Find where the given text appears and provide that cell's center as (X, Y) coordinate. 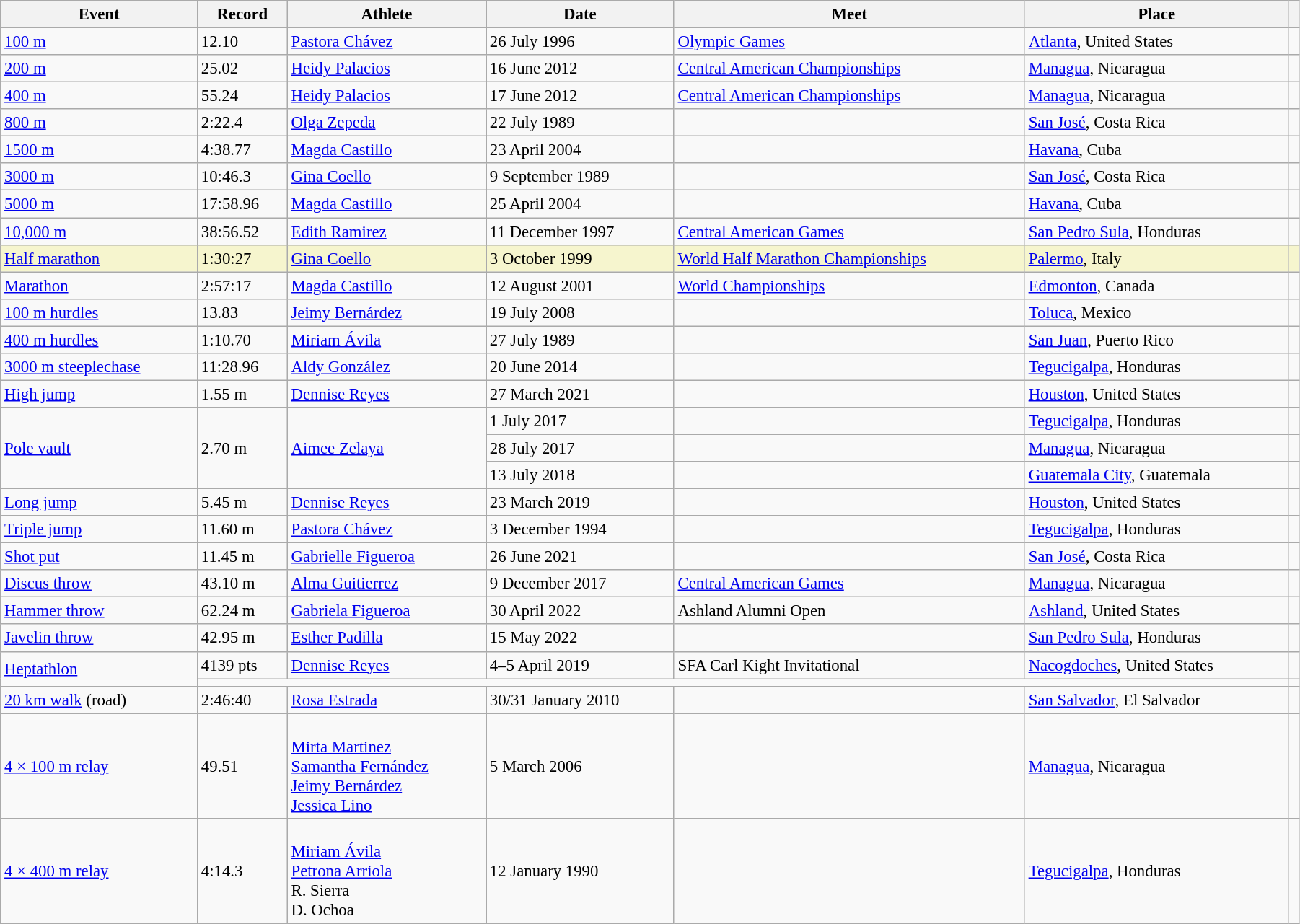
17 June 2012 (580, 96)
Aimee Zelaya (387, 449)
Rosa Estrada (387, 700)
Gabrielle Figueroa (387, 557)
Ashland Alumni Open (849, 611)
1500 m (100, 150)
3000 m steeplechase (100, 367)
26 July 1996 (580, 42)
400 m hurdles (100, 340)
Discus throw (100, 584)
20 June 2014 (580, 367)
30 April 2022 (580, 611)
Pole vault (100, 449)
4 × 100 m relay (100, 766)
Heptathlon (100, 669)
2.70 m (242, 449)
Shot put (100, 557)
12.10 (242, 42)
30/31 January 2010 (580, 700)
4 × 400 m relay (100, 871)
400 m (100, 96)
Place (1156, 14)
5000 m (100, 204)
16 June 2012 (580, 69)
11.45 m (242, 557)
42.95 m (242, 638)
Hammer throw (100, 611)
100 m hurdles (100, 312)
1:30:27 (242, 258)
Palermo, Italy (1156, 258)
25 April 2004 (580, 204)
Edith Ramirez (387, 232)
20 km walk (road) (100, 700)
World Half Marathon Championships (849, 258)
5 March 2006 (580, 766)
San Salvador, El Salvador (1156, 700)
62.24 m (242, 611)
5.45 m (242, 503)
1 July 2017 (580, 421)
55.24 (242, 96)
Alma Guitierrez (387, 584)
200 m (100, 69)
Javelin throw (100, 638)
Meet (849, 14)
Aldy González (387, 367)
Olga Zepeda (387, 123)
38:56.52 (242, 232)
Long jump (100, 503)
10:46.3 (242, 177)
Guatemala City, Guatemala (1156, 475)
3 October 1999 (580, 258)
22 July 1989 (580, 123)
SFA Carl Kight Invitational (849, 665)
43.10 m (242, 584)
Nacogdoches, United States (1156, 665)
12 August 2001 (580, 286)
13.83 (242, 312)
2:57:17 (242, 286)
49.51 (242, 766)
1.55 m (242, 394)
23 March 2019 (580, 503)
Ashland, United States (1156, 611)
13 July 2018 (580, 475)
12 January 1990 (580, 871)
Toluca, Mexico (1156, 312)
San Juan, Puerto Rico (1156, 340)
28 July 2017 (580, 448)
3000 m (100, 177)
27 March 2021 (580, 394)
Jeimy Bernárdez (387, 312)
11.60 m (242, 529)
Edmonton, Canada (1156, 286)
World Championships (849, 286)
25.02 (242, 69)
2:22.4 (242, 123)
Olympic Games (849, 42)
Athlete (387, 14)
Half marathon (100, 258)
2:46:40 (242, 700)
11 December 1997 (580, 232)
Marathon (100, 286)
4–5 April 2019 (580, 665)
100 m (100, 42)
Date (580, 14)
10,000 m (100, 232)
Miriam Ávila (387, 340)
Mirta MartinezSamantha FernándezJeimy BernárdezJessica Lino (387, 766)
Record (242, 14)
19 July 2008 (580, 312)
3 December 1994 (580, 529)
4:14.3 (242, 871)
11:28.96 (242, 367)
Triple jump (100, 529)
Gabriela Figueroa (387, 611)
Event (100, 14)
High jump (100, 394)
Atlanta, United States (1156, 42)
Miriam ÁvilaPetrona ArriolaR. SierraD. Ochoa (387, 871)
9 September 1989 (580, 177)
800 m (100, 123)
Esther Padilla (387, 638)
4139 pts (242, 665)
26 June 2021 (580, 557)
15 May 2022 (580, 638)
17:58.96 (242, 204)
1:10.70 (242, 340)
4:38.77 (242, 150)
23 April 2004 (580, 150)
9 December 2017 (580, 584)
27 July 1989 (580, 340)
